Detect which cell encompasses the target text, then output its [x, y] center coordinate. 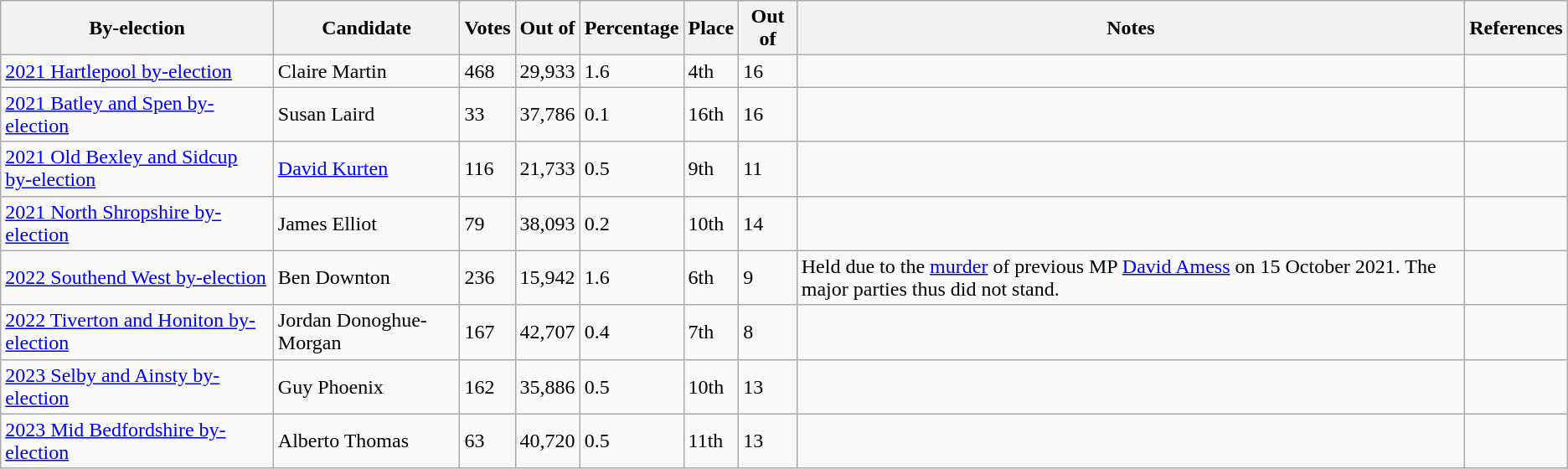
38,093 [548, 223]
Guy Phoenix [367, 387]
37,786 [548, 114]
33 [487, 114]
2021 Batley and Spen by-election [137, 114]
2022 Tiverton and Honiton by-election [137, 332]
16th [711, 114]
Held due to the murder of previous MP David Amess on 15 October 2021. The major parties thus did not stand. [1131, 278]
Percentage [632, 28]
40,720 [548, 441]
0.1 [632, 114]
By-election [137, 28]
35,886 [548, 387]
21,733 [548, 169]
References [1516, 28]
14 [768, 223]
2021 North Shropshire by-election [137, 223]
9th [711, 169]
6th [711, 278]
Susan Laird [367, 114]
162 [487, 387]
Alberto Thomas [367, 441]
9 [768, 278]
0.4 [632, 332]
167 [487, 332]
Votes [487, 28]
79 [487, 223]
Jordan Donoghue-Morgan [367, 332]
4th [711, 71]
Place [711, 28]
2023 Selby and Ainsty by-election [137, 387]
236 [487, 278]
2021 Old Bexley and Sidcup by-election [137, 169]
Ben Downton [367, 278]
David Kurten [367, 169]
0.2 [632, 223]
468 [487, 71]
7th [711, 332]
James Elliot [367, 223]
Candidate [367, 28]
42,707 [548, 332]
29,933 [548, 71]
2023 Mid Bedfordshire by-election [137, 441]
63 [487, 441]
8 [768, 332]
15,942 [548, 278]
116 [487, 169]
11 [768, 169]
2022 Southend West by-election [137, 278]
2021 Hartlepool by-election [137, 71]
11th [711, 441]
Claire Martin [367, 71]
Notes [1131, 28]
